Output the [X, Y] coordinate of the center of the cell containing the given text.  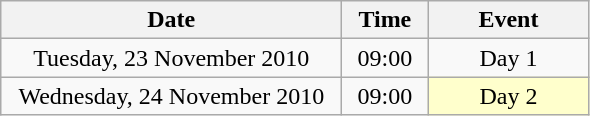
Tuesday, 23 November 2010 [172, 58]
Day 1 [508, 58]
Date [172, 20]
Day 2 [508, 96]
Event [508, 20]
Wednesday, 24 November 2010 [172, 96]
Time [385, 20]
